Output the [X, Y] coordinate of the center of the cell containing the given text.  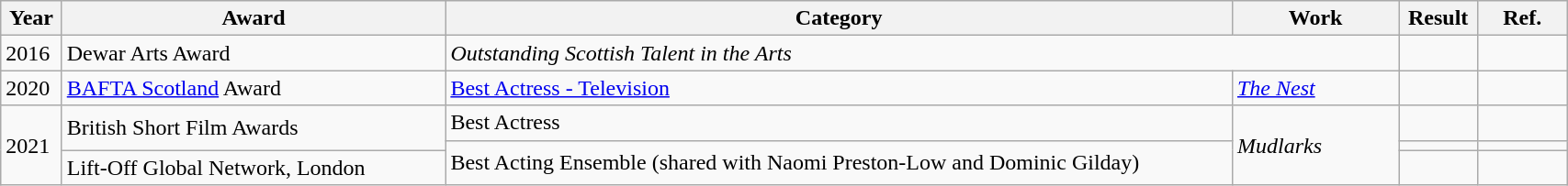
Outstanding Scottish Talent in the Arts [922, 53]
BAFTA Scotland Award [254, 88]
The Nest [1315, 88]
Award [254, 18]
Work [1315, 18]
Result [1438, 18]
2020 [31, 88]
Category [840, 18]
Best Acting Ensemble (shared with Naomi Preston-Low and Dominic Gilday) [840, 163]
Mudlarks [1315, 145]
Best Actress - Television [840, 88]
2016 [31, 53]
Dewar Arts Award [254, 53]
British Short Film Awards [254, 128]
2021 [31, 145]
Best Actress [840, 123]
Lift-Off Global Network, London [254, 168]
Year [31, 18]
Ref. [1523, 18]
